Provide the (x, y) coordinate of the cell's center where the given text is located.  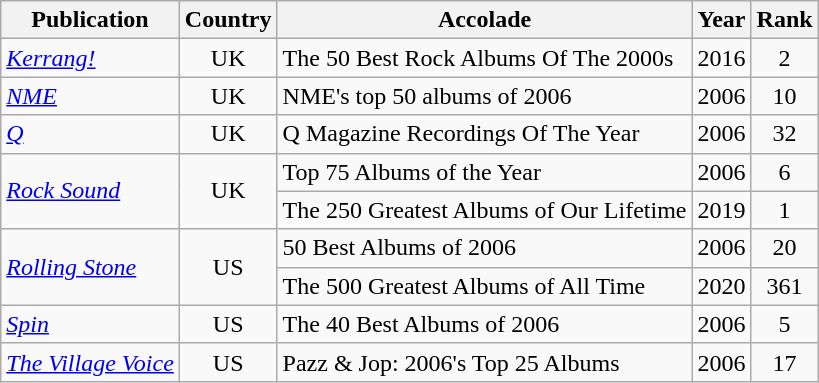
Kerrang! (90, 58)
32 (784, 134)
50 Best Albums of 2006 (484, 248)
Country (228, 20)
Accolade (484, 20)
Q (90, 134)
2 (784, 58)
Top 75 Albums of the Year (484, 172)
The 50 Best Rock Albums Of The 2000s (484, 58)
The 250 Greatest Albums of Our Lifetime (484, 210)
2016 (722, 58)
6 (784, 172)
The Village Voice (90, 362)
The 40 Best Albums of 2006 (484, 324)
Rock Sound (90, 191)
Year (722, 20)
361 (784, 286)
1 (784, 210)
Spin (90, 324)
Rank (784, 20)
Q Magazine Recordings Of The Year (484, 134)
Rolling Stone (90, 267)
Publication (90, 20)
NME (90, 96)
NME's top 50 albums of 2006 (484, 96)
2019 (722, 210)
Pazz & Jop: 2006's Top 25 Albums (484, 362)
10 (784, 96)
17 (784, 362)
5 (784, 324)
20 (784, 248)
The 500 Greatest Albums of All Time (484, 286)
2020 (722, 286)
